Identify which cell holds the provided text, then report its (x, y) central coordinate. 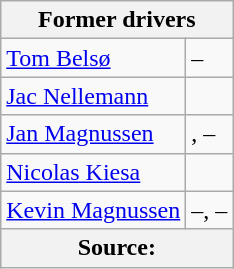
–, – (210, 210)
– (210, 58)
, – (210, 134)
Nicolas Kiesa (94, 172)
Tom Belsø (94, 58)
Jan Magnussen (94, 134)
Source: (117, 248)
Kevin Magnussen (94, 210)
Jac Nellemann (94, 96)
Former drivers (117, 20)
